Find where the given text appears and provide that cell's center as (X, Y) coordinate. 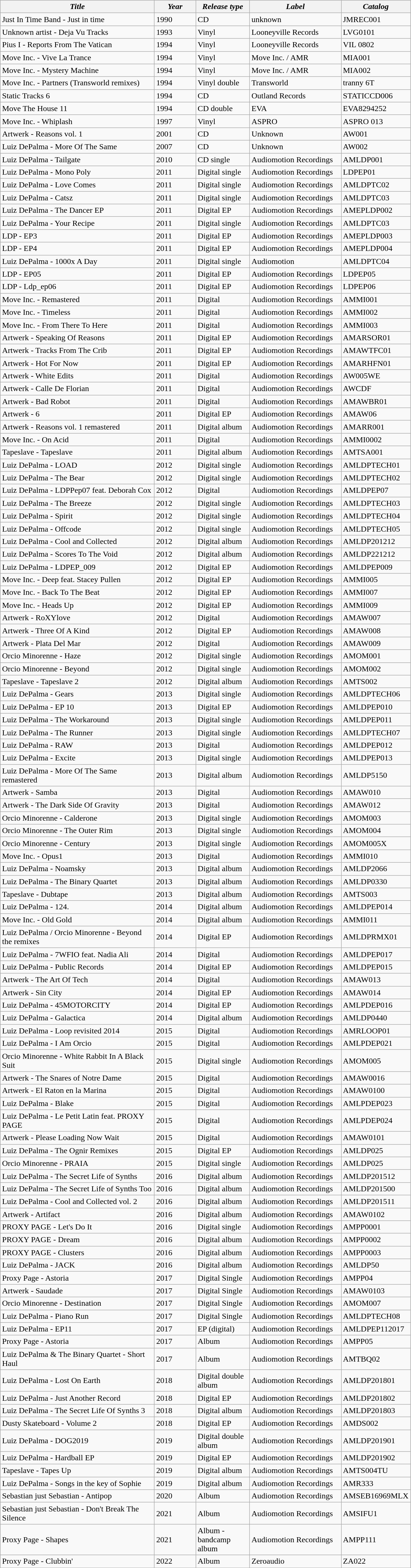
Artwerk - Hot For Now (78, 363)
AMLDPTECH06 (376, 694)
STATICCD006 (376, 96)
VIL 0802 (376, 45)
Artwerk - Please Loading Now Wait (78, 1138)
Luiz DePalma - The Secret Life Of Synths 3 (78, 1410)
Luiz DePalma - More Of The Same (78, 147)
Catalog (376, 7)
Move Inc. - From There To Here (78, 325)
AMLDPTECH02 (376, 478)
Artwerk - The Snares of Notre Dame (78, 1078)
Luiz DePalma - LDPEP_009 (78, 567)
2001 (175, 134)
AW002 (376, 147)
Luiz DePalma - Blake (78, 1103)
AMLDP0330 (376, 882)
AMLDP221212 (376, 554)
AMMI002 (376, 312)
AMARR001 (376, 427)
Year (175, 7)
AMLDPEP010 (376, 707)
PROXY PAGE - Clusters (78, 1253)
Tapeslave - Tapeslave 2 (78, 681)
AMMI005 (376, 580)
JMREC001 (376, 19)
Luiz DePalma - LOAD (78, 465)
Luiz DePalma - Cool and Collected (78, 541)
Luiz DePalma - Love Comes (78, 185)
Artwerk - Calle De Florian (78, 389)
AMLDPTECH07 (376, 732)
Artwerk - El Raton en la Marina (78, 1091)
AMLDPTECH03 (376, 503)
AMTS002 (376, 681)
Orcio Minorenne - PRAIA (78, 1163)
Audiomotion (295, 261)
AMAWTFC01 (376, 350)
2010 (175, 160)
Luiz DePalma - Galactica (78, 1018)
AMLDPTC02 (376, 185)
AMMI0002 (376, 440)
Luiz DePalma - Cool and Collected vol. 2 (78, 1201)
Orcio Minorenne - Century (78, 843)
AMMI011 (376, 920)
AMARSOR01 (376, 338)
AMOM007 (376, 1303)
Artwerk - The Dark Side Of Gravity (78, 805)
AMPP0002 (376, 1240)
Luiz DePalma - Lost On Earth (78, 1380)
Move Inc. - On Acid (78, 440)
ASPRO (295, 121)
Luiz DePalma - The Binary Quartet (78, 882)
LDP - EP4 (78, 249)
Move Inc. - Timeless (78, 312)
Luiz DePalma - The Bear (78, 478)
AMAW0102 (376, 1214)
AMLPDEP016 (376, 1005)
Luiz DePalma - Le Petit Latin feat. PROXY PAGE (78, 1121)
1997 (175, 121)
AMPP04 (376, 1278)
Luiz DePalma - RAW (78, 745)
AMAW0103 (376, 1291)
Orcio Minorenne - The Outer Rim (78, 831)
AMOM001 (376, 656)
Luiz DePalma - Noamsky (78, 869)
Luiz DePalma - Tailgate (78, 160)
Orcio Minorenne - Calderone (78, 818)
Artwerk - Reasons vol. 1 (78, 134)
AMTS003 (376, 894)
Luiz DePalma - The Workaround (78, 720)
Sebastian just Sebastian - Antipop (78, 1496)
AMAW007 (376, 618)
Luiz DePalma - I Am Orcio (78, 1043)
tranny 6T (376, 83)
AMOM003 (376, 818)
Luiz DePalma - JACK (78, 1265)
AMOM005 (376, 1060)
AMPP0003 (376, 1253)
Luiz DePalma - The Ognir Remixes (78, 1150)
AMR333 (376, 1483)
AMDS002 (376, 1423)
AMPP05 (376, 1342)
LDP - EP3 (78, 236)
Just In Time Band - Just in time (78, 19)
AMSEB16969MLX (376, 1496)
AMMI010 (376, 856)
AMAW0016 (376, 1078)
Artwerk - Sin City (78, 993)
Luiz DePalma - LDPPep07 feat. Deborah Cox (78, 490)
AMTS004TU (376, 1471)
Luiz DePalma - Just Another Record (78, 1398)
AMLDP201802 (376, 1398)
Luiz DePalma - Catsz (78, 198)
Orcio Minorenne - Haze (78, 656)
AMAW0101 (376, 1138)
AMLDP201901 (376, 1441)
Orcio Minorenne - Beyond (78, 669)
1990 (175, 19)
Tapeslave - Tapeslave (78, 452)
LDPEP06 (376, 287)
AMTBQ02 (376, 1359)
Vinyl double (223, 83)
AMAW008 (376, 631)
Release type (223, 7)
AMLDP2066 (376, 869)
AMLPDEP024 (376, 1121)
Luiz DePalma - Spirit (78, 516)
Sebastian just Sebastian - Don't Break The Silence (78, 1513)
ASPRO 013 (376, 121)
LDPEP01 (376, 172)
AMLDPEP009 (376, 567)
AMLPDEP021 (376, 1043)
AMLDPEP013 (376, 758)
Luiz DePalma - 124. (78, 907)
AMLDP001 (376, 160)
Artwerk - White Edits (78, 376)
AMLPDEP023 (376, 1103)
AMPP111 (376, 1540)
Luiz DePalma - The Secret Life of Synths (78, 1176)
Luiz DePalma - Excite (78, 758)
AMMI007 (376, 592)
AMLDP201512 (376, 1176)
EVA8294252 (376, 108)
AMRLOOP01 (376, 1031)
Luiz DePalma - EP11 (78, 1329)
CD single (223, 160)
Artwerk - Three Of A Kind (78, 631)
Luiz DePalma - 45MOTORCITY (78, 1005)
Move Inc. - Vive La Trance (78, 58)
AMAW013 (376, 980)
Move Inc. - Mystery Machine (78, 70)
LDPEP05 (376, 274)
AMLDP201801 (376, 1380)
AMLDP201803 (376, 1410)
AMSIFU1 (376, 1513)
AMMI003 (376, 325)
Luiz DePalma - DOG2019 (78, 1441)
PROXY PAGE - Dream (78, 1240)
Move The House 11 (78, 108)
AMAW0100 (376, 1091)
AMLDPTECH01 (376, 465)
AMLDPTC04 (376, 261)
Pius I - Reports From The Vatican (78, 45)
Artwerk - RoXYlove (78, 618)
Move Inc. - Remastered (78, 299)
Luiz DePalma / Orcio Minorenne - Beyond the remixes (78, 937)
Tapeslave - Tapes Up (78, 1471)
EVA (295, 108)
Luiz DePalma - Hardball EP (78, 1458)
Artwerk - Saudade (78, 1291)
Luiz DePalma - The Runner (78, 732)
AW001 (376, 134)
1993 (175, 32)
Move Inc. - Partners (Transworld remixes) (78, 83)
AMEPLDP004 (376, 249)
PROXY PAGE - Let's Do It (78, 1227)
2020 (175, 1496)
Luiz DePalma - Mono Poly (78, 172)
LDP - Ldp_ep06 (78, 287)
AMLDP50 (376, 1265)
AMMI001 (376, 299)
AMAW010 (376, 793)
Move Inc. - Whiplash (78, 121)
AMLDP201500 (376, 1189)
Move Inc. - Opus1 (78, 856)
AMLDPEP012 (376, 745)
Luiz DePalma - The Dancer EP (78, 210)
Zeroaudio (295, 1561)
AMOM002 (376, 669)
Luiz DePalma - Offcode (78, 529)
AW005WE (376, 376)
LDP - EP05 (78, 274)
Title (78, 7)
Move Inc. - Deep feat. Stacey Pullen (78, 580)
AMAW06 (376, 414)
Label (295, 7)
Move Inc. - Back To The Beat (78, 592)
AWCDF (376, 389)
Luiz DePalma & The Binary Quartet - Short Haul (78, 1359)
Luiz DePalma - EP 10 (78, 707)
Orcio Minorenne - White Rabbit In A Black Suit (78, 1060)
Luiz DePalma - The Secret Life of Synths Too (78, 1189)
Orcio Minorenne - Destination (78, 1303)
AMLDPTECH04 (376, 516)
Artwerk - Tracks From The Crib (78, 350)
Move Inc. - Heads Up (78, 605)
AMLDPEP017 (376, 954)
Luiz DePalma - 1000x A Day (78, 261)
LVG0101 (376, 32)
AMAW012 (376, 805)
2022 (175, 1561)
AMLDP201511 (376, 1201)
Luiz DePalma - Loop revisited 2014 (78, 1031)
EP (digital) (223, 1329)
AMOM004 (376, 831)
AMARHFN01 (376, 363)
AMPP0001 (376, 1227)
Artwerk - The Art Of Tech (78, 980)
AMLDP5150 (376, 775)
AMLDPEP07 (376, 490)
ZA022 (376, 1561)
Luiz DePalma - More Of The Same remastered (78, 775)
Luiz DePalma - Public Records (78, 967)
AMLDPTECH05 (376, 529)
Luiz DePalma - 7WFIO feat. Nadia Ali (78, 954)
AMAW014 (376, 993)
Static Tracks 6 (78, 96)
AMLDPEP015 (376, 967)
AMLDPEP014 (376, 907)
Move Inc. - Old Gold (78, 920)
AMLDPRMX01 (376, 937)
MIA001 (376, 58)
Artwerk - Samba (78, 793)
Luiz DePalma - Gears (78, 694)
Album - bandcamp album (223, 1540)
Outland Records (295, 96)
Tapeslave - Dubtape (78, 894)
AMEPLDP002 (376, 210)
Artwerk - Artifact (78, 1214)
AMAWBR01 (376, 401)
Luiz DePalma - Songs in the key of Sophie (78, 1483)
CD double (223, 108)
Artwerk - 6 (78, 414)
AMLDP0440 (376, 1018)
MIA002 (376, 70)
Dusty Skateboard - Volume 2 (78, 1423)
unknown (295, 19)
AMOM005X (376, 843)
AMLDP201902 (376, 1458)
Transworld (295, 83)
AMEPLDP003 (376, 236)
AMLDPEP011 (376, 720)
AMAW009 (376, 643)
Artwerk - Speaking Of Reasons (78, 338)
AMLDPTECH08 (376, 1316)
Unknown artist - Deja Vu Tracks (78, 32)
2007 (175, 147)
Proxy Page - Shapes (78, 1540)
Luiz DePalma - The Breeze (78, 503)
AMLDPEP112017 (376, 1329)
Luiz DePalma - Piano Run (78, 1316)
AMMI009 (376, 605)
Artwerk - Plata Del Mar (78, 643)
Artwerk - Bad Robot (78, 401)
Luiz DePalma - Your Recipe (78, 223)
AMLDP201212 (376, 541)
Luiz DePalma - Scores To The Void (78, 554)
Artwerk - Reasons vol. 1 remastered (78, 427)
Proxy Page - Clubbin' (78, 1561)
AMTSA001 (376, 452)
